Output the (X, Y) coordinate of the center of the cell containing the given text.  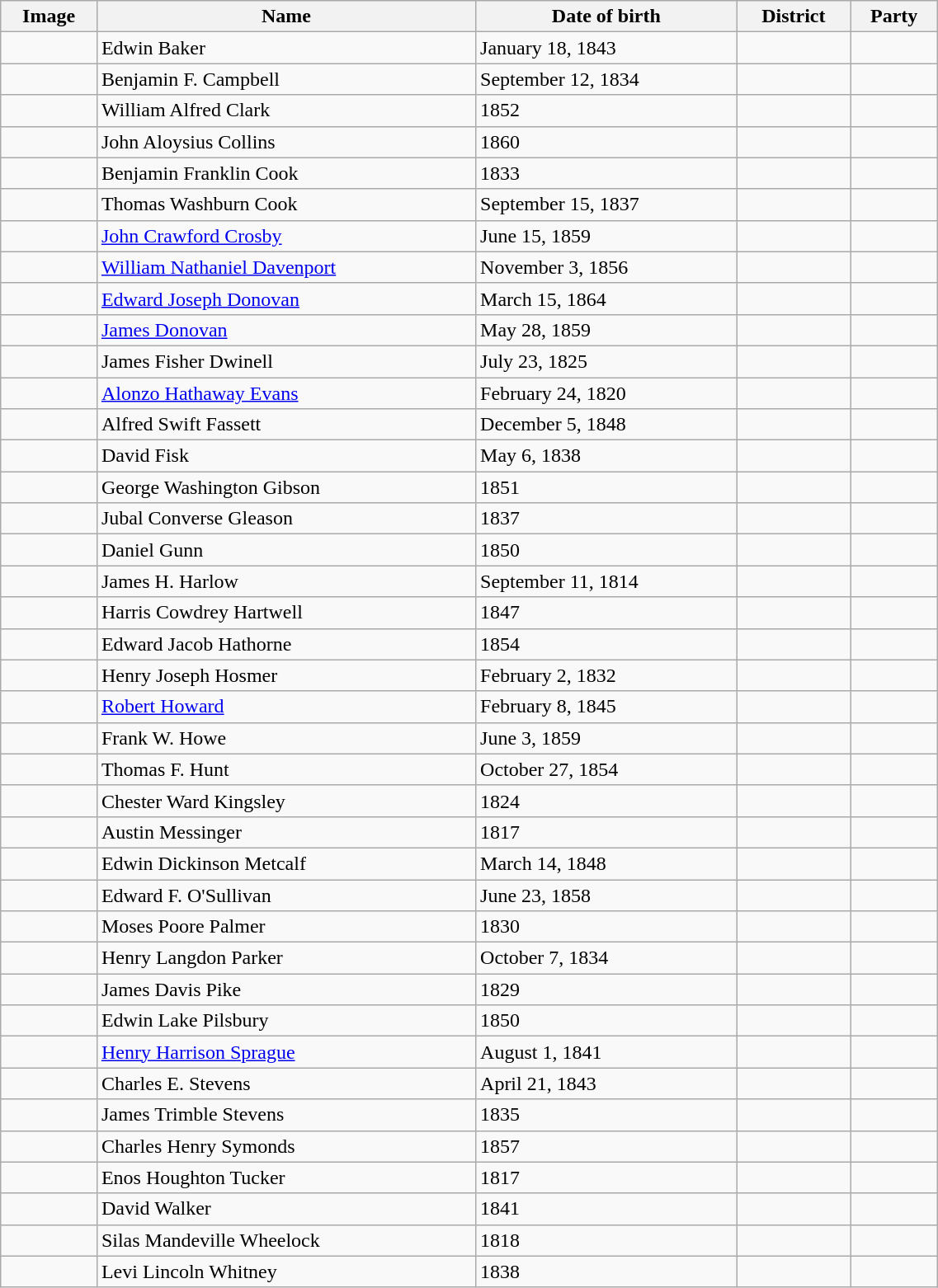
Henry Joseph Hosmer (285, 675)
1837 (607, 519)
Edwin Dickinson Metcalf (285, 863)
November 3, 1856 (607, 267)
October 7, 1834 (607, 958)
William Nathaniel Davenport (285, 267)
Charles E. Stevens (285, 1084)
1854 (607, 644)
Silas Mandeville Wheelock (285, 1240)
Henry Langdon Parker (285, 958)
December 5, 1848 (607, 425)
July 23, 1825 (607, 361)
Henry Harrison Sprague (285, 1052)
Charles Henry Symonds (285, 1146)
September 12, 1834 (607, 79)
Date of birth (607, 16)
1833 (607, 173)
James Donovan (285, 330)
Frank W. Howe (285, 738)
February 24, 1820 (607, 393)
James Fisher Dwinell (285, 361)
September 15, 1837 (607, 204)
Daniel Gunn (285, 550)
Austin Messinger (285, 832)
George Washington Gibson (285, 487)
Edward Joseph Donovan (285, 298)
March 15, 1864 (607, 298)
October 27, 1854 (607, 769)
John Crawford Crosby (285, 236)
John Aloysius Collins (285, 142)
February 8, 1845 (607, 707)
June 15, 1859 (607, 236)
Chester Ward Kingsley (285, 801)
March 14, 1848 (607, 863)
May 6, 1838 (607, 456)
Alfred Swift Fassett (285, 425)
David Walker (285, 1209)
Thomas Washburn Cook (285, 204)
Thomas F. Hunt (285, 769)
May 28, 1859 (607, 330)
August 1, 1841 (607, 1052)
1830 (607, 927)
June 3, 1859 (607, 738)
District (794, 16)
Edwin Baker (285, 48)
Party (893, 16)
David Fisk (285, 456)
September 11, 1814 (607, 581)
1835 (607, 1115)
Enos Houghton Tucker (285, 1178)
June 23, 1858 (607, 895)
Edward F. O'Sullivan (285, 895)
1841 (607, 1209)
Benjamin Franklin Cook (285, 173)
Benjamin F. Campbell (285, 79)
Jubal Converse Gleason (285, 519)
Name (285, 16)
William Alfred Clark (285, 110)
Harris Cowdrey Hartwell (285, 613)
Edward Jacob Hathorne (285, 644)
James Trimble Stevens (285, 1115)
January 18, 1843 (607, 48)
1860 (607, 142)
1824 (607, 801)
1838 (607, 1272)
April 21, 1843 (607, 1084)
1857 (607, 1146)
February 2, 1832 (607, 675)
Alonzo Hathaway Evans (285, 393)
Edwin Lake Pilsbury (285, 1021)
1852 (607, 110)
Moses Poore Palmer (285, 927)
1818 (607, 1240)
1851 (607, 487)
Robert Howard (285, 707)
James H. Harlow (285, 581)
1829 (607, 990)
James Davis Pike (285, 990)
Image (49, 16)
Levi Lincoln Whitney (285, 1272)
1847 (607, 613)
